Return (x, y) of the center of cell containing provided text 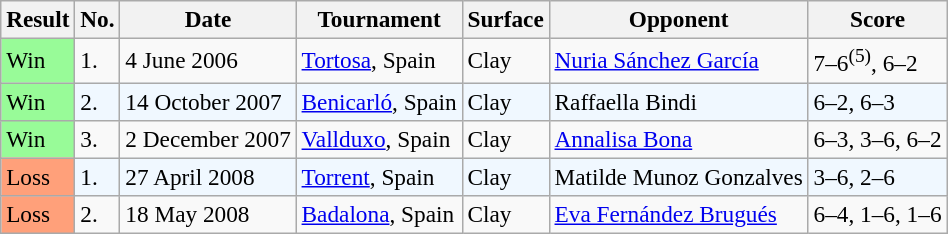
4 June 2006 (208, 60)
6–3, 3–6, 6–2 (878, 139)
3. (98, 139)
Surface (506, 19)
Opponent (678, 19)
Benicarló, Spain (379, 101)
Tournament (379, 19)
18 May 2008 (208, 214)
Vallduxo, Spain (379, 139)
Matilde Munoz Gonzalves (678, 177)
No. (98, 19)
2 December 2007 (208, 139)
Torrent, Spain (379, 177)
Nuria Sánchez García (678, 60)
27 April 2008 (208, 177)
Tortosa, Spain (379, 60)
Annalisa Bona (678, 139)
Score (878, 19)
7–6(5), 6–2 (878, 60)
3–6, 2–6 (878, 177)
Eva Fernández Brugués (678, 214)
14 October 2007 (208, 101)
Badalona, Spain (379, 214)
6–4, 1–6, 1–6 (878, 214)
Result (38, 19)
6–2, 6–3 (878, 101)
Raffaella Bindi (678, 101)
Date (208, 19)
